Pinpoint the cell where the given text exists, returning its (x, y) midpoint coordinate. 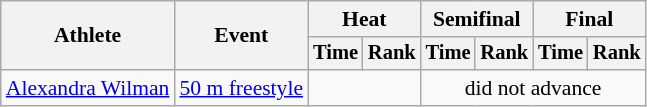
Alexandra Wilman (88, 88)
50 m freestyle (241, 88)
Athlete (88, 36)
Semifinal (477, 19)
Heat (364, 19)
Event (241, 36)
Final (589, 19)
did not advance (534, 88)
